Scan for the cell matching the given text and deliver its (X, Y) coordinate at center. 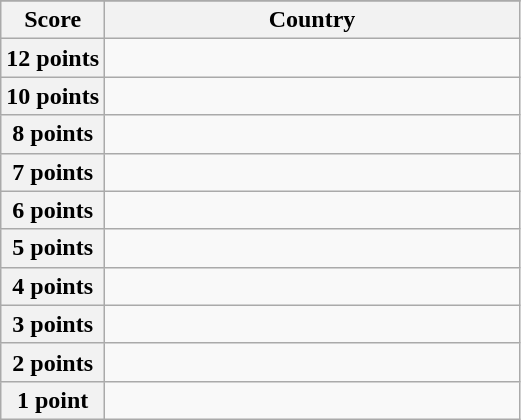
6 points (53, 210)
12 points (53, 58)
Score (53, 20)
4 points (53, 286)
8 points (53, 134)
Country (312, 20)
3 points (53, 324)
10 points (53, 96)
1 point (53, 400)
2 points (53, 362)
7 points (53, 172)
5 points (53, 248)
